Return the [X, Y] coordinate for the center point of the cell that contains the specified text.  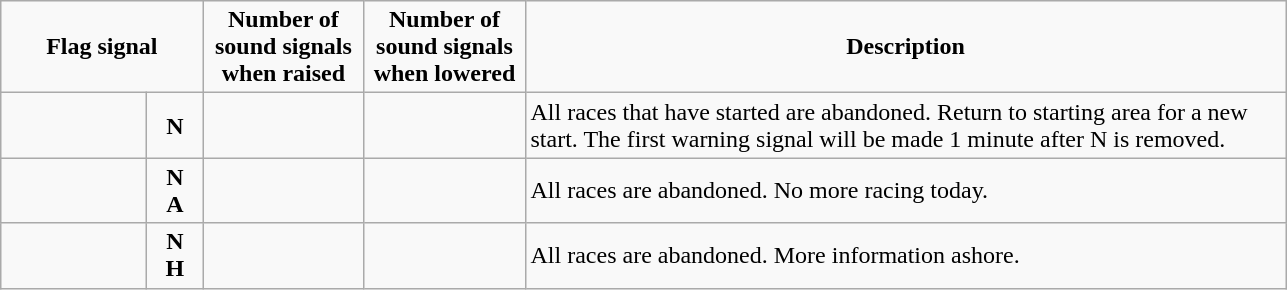
NH [175, 256]
Number of sound signals when raised [284, 47]
Number of sound signals when lowered [444, 47]
NA [175, 190]
N [175, 126]
Flag signal [102, 47]
All races are abandoned. No more racing today. [906, 190]
All races are abandoned. More information ashore. [906, 256]
Description [906, 47]
